Capture the cell that displays the provided text and extract its [x, y] central coordinate. 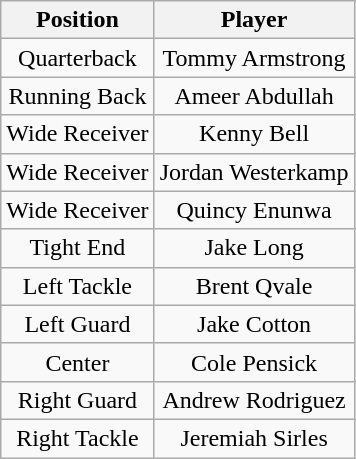
Quincy Enunwa [254, 210]
Kenny Bell [254, 134]
Right Tackle [78, 438]
Player [254, 20]
Tommy Armstrong [254, 58]
Left Tackle [78, 286]
Jordan Westerkamp [254, 172]
Right Guard [78, 400]
Tight End [78, 248]
Brent Qvale [254, 286]
Running Back [78, 96]
Jake Cotton [254, 324]
Center [78, 362]
Andrew Rodriguez [254, 400]
Position [78, 20]
Cole Pensick [254, 362]
Ameer Abdullah [254, 96]
Left Guard [78, 324]
Quarterback [78, 58]
Jeremiah Sirles [254, 438]
Jake Long [254, 248]
